Provide the [X, Y] coordinate of the cell's center where the given text is located.  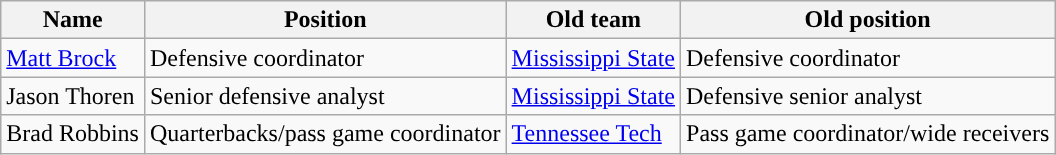
Matt Brock [73, 58]
Position [325, 20]
Quarterbacks/pass game coordinator [325, 134]
Senior defensive analyst [325, 96]
Name [73, 20]
Old position [868, 20]
Jason Thoren [73, 96]
Defensive senior analyst [868, 96]
Tennessee Tech [593, 134]
Old team [593, 20]
Pass game coordinator/wide receivers [868, 134]
Brad Robbins [73, 134]
